Determine the [x, y] coordinate at the center of the cell enclosing the given text.  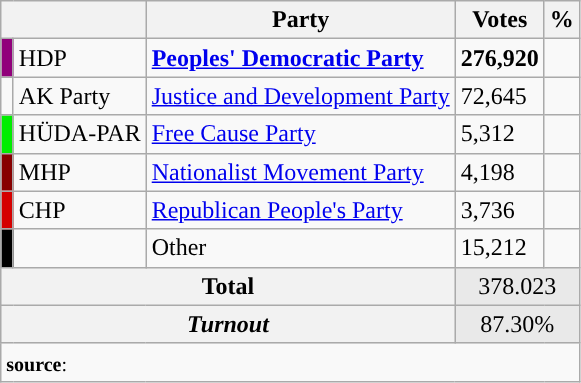
Nationalist Movement Party [300, 172]
Party [300, 20]
HÜDA-PAR [80, 134]
Votes [500, 20]
Republican People's Party [300, 210]
72,645 [500, 96]
276,920 [500, 58]
CHP [80, 210]
Other [300, 248]
source: [290, 362]
Turnout [228, 324]
% [562, 20]
Free Cause Party [300, 134]
5,312 [500, 134]
4,198 [500, 172]
87.30% [517, 324]
AK Party [80, 96]
15,212 [500, 248]
Peoples' Democratic Party [300, 58]
378.023 [517, 286]
Total [228, 286]
HDP [80, 58]
MHP [80, 172]
Justice and Development Party [300, 96]
3,736 [500, 210]
